Search for the cell housing the specified text and yield its (X, Y) center coordinate. 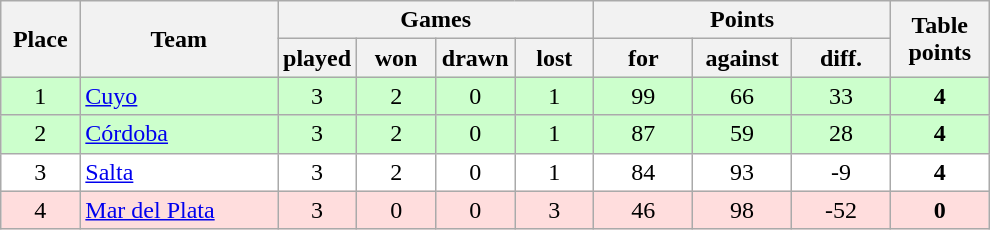
Salta (179, 172)
28 (842, 134)
diff. (842, 58)
played (318, 58)
-52 (842, 210)
against (742, 58)
84 (644, 172)
Place (40, 39)
Points (742, 20)
46 (644, 210)
Tablepoints (940, 39)
lost (554, 58)
for (644, 58)
33 (842, 96)
59 (742, 134)
Team (179, 39)
drawn (476, 58)
93 (742, 172)
-9 (842, 172)
Cuyo (179, 96)
87 (644, 134)
won (396, 58)
Games (436, 20)
99 (644, 96)
66 (742, 96)
Córdoba (179, 134)
Mar del Plata (179, 210)
98 (742, 210)
